Detect which cell encompasses the target text, then output its (x, y) center coordinate. 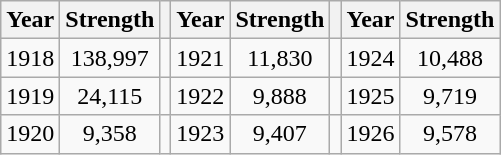
1926 (370, 134)
24,115 (110, 96)
1924 (370, 58)
1922 (200, 96)
9,888 (280, 96)
9,358 (110, 134)
1920 (30, 134)
138,997 (110, 58)
9,407 (280, 134)
9,719 (450, 96)
1923 (200, 134)
1918 (30, 58)
1919 (30, 96)
11,830 (280, 58)
10,488 (450, 58)
1921 (200, 58)
1925 (370, 96)
9,578 (450, 134)
